Locate the cell with the specified text and output its (X, Y) center coordinate. 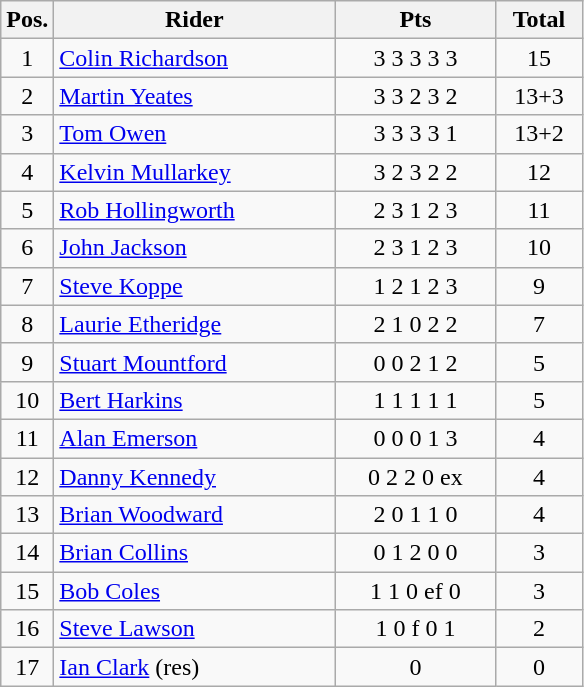
13+3 (539, 96)
Steve Lawson (194, 629)
0 2 2 0 ex (416, 477)
Brian Woodward (194, 515)
Pos. (28, 20)
16 (28, 629)
Colin Richardson (194, 58)
Kelvin Mullarkey (194, 172)
Laurie Etheridge (194, 324)
1 2 1 2 3 (416, 286)
8 (28, 324)
14 (28, 553)
6 (28, 248)
Bert Harkins (194, 400)
1 (28, 58)
2 0 1 1 0 (416, 515)
1 1 1 1 1 (416, 400)
Rob Hollingworth (194, 210)
Martin Yeates (194, 96)
Total (539, 20)
1 0 f 0 1 (416, 629)
1 1 0 ef 0 (416, 591)
3 3 3 3 1 (416, 134)
John Jackson (194, 248)
Steve Koppe (194, 286)
Alan Emerson (194, 438)
0 0 2 1 2 (416, 362)
Stuart Mountford (194, 362)
Rider (194, 20)
Danny Kennedy (194, 477)
Brian Collins (194, 553)
Ian Clark (res) (194, 667)
13 (28, 515)
Bob Coles (194, 591)
3 3 2 3 2 (416, 96)
3 2 3 2 2 (416, 172)
17 (28, 667)
13+2 (539, 134)
3 3 3 3 3 (416, 58)
Tom Owen (194, 134)
0 1 2 0 0 (416, 553)
2 1 0 2 2 (416, 324)
Pts (416, 20)
0 0 0 1 3 (416, 438)
